Identify which cell holds the provided text, then report its [X, Y] central coordinate. 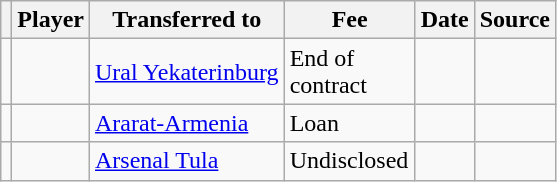
Source [514, 20]
End of contract [350, 72]
Transferred to [188, 20]
Date [444, 20]
Undisclosed [350, 161]
Ararat-Armenia [188, 123]
Loan [350, 123]
Ural Yekaterinburg [188, 72]
Player [51, 20]
Arsenal Tula [188, 161]
Fee [350, 20]
